Scan for the cell matching the given text and deliver its [X, Y] coordinate at center. 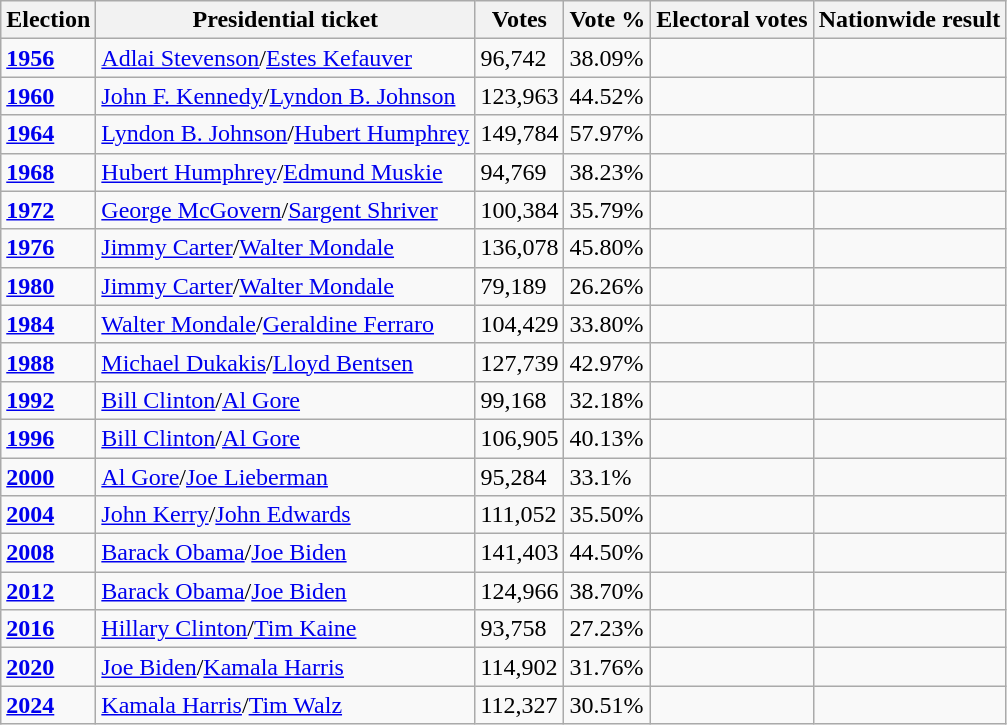
Hillary Clinton/Tim Kaine [286, 629]
123,963 [520, 96]
2016 [48, 629]
111,052 [520, 515]
Presidential ticket [286, 20]
38.23% [608, 172]
Adlai Stevenson/Estes Kefauver [286, 58]
44.52% [608, 96]
Walter Mondale/Geraldine Ferraro [286, 324]
1980 [48, 286]
Hubert Humphrey/Edmund Muskie [286, 172]
45.80% [608, 248]
Lyndon B. Johnson/Hubert Humphrey [286, 134]
33.1% [608, 477]
30.51% [608, 705]
John F. Kennedy/Lyndon B. Johnson [286, 96]
1992 [48, 400]
1984 [48, 324]
99,168 [520, 400]
1996 [48, 438]
57.97% [608, 134]
124,966 [520, 591]
93,758 [520, 629]
114,902 [520, 667]
Joe Biden/Kamala Harris [286, 667]
26.26% [608, 286]
Electoral votes [732, 20]
112,327 [520, 705]
38.70% [608, 591]
1960 [48, 96]
106,905 [520, 438]
96,742 [520, 58]
1956 [48, 58]
2004 [48, 515]
1964 [48, 134]
1976 [48, 248]
141,403 [520, 553]
44.50% [608, 553]
George McGovern/Sargent Shriver [286, 210]
32.18% [608, 400]
31.76% [608, 667]
Votes [520, 20]
38.09% [608, 58]
95,284 [520, 477]
35.50% [608, 515]
33.80% [608, 324]
Michael Dukakis/Lloyd Bentsen [286, 362]
Kamala Harris/Tim Walz [286, 705]
1972 [48, 210]
2024 [48, 705]
1988 [48, 362]
104,429 [520, 324]
1968 [48, 172]
40.13% [608, 438]
35.79% [608, 210]
2020 [48, 667]
27.23% [608, 629]
2008 [48, 553]
136,078 [520, 248]
127,739 [520, 362]
100,384 [520, 210]
Nationwide result [910, 20]
2000 [48, 477]
John Kerry/John Edwards [286, 515]
149,784 [520, 134]
42.97% [608, 362]
79,189 [520, 286]
Election [48, 20]
2012 [48, 591]
94,769 [520, 172]
Al Gore/Joe Lieberman [286, 477]
Vote % [608, 20]
